Search for the cell housing the specified text and yield its (x, y) center coordinate. 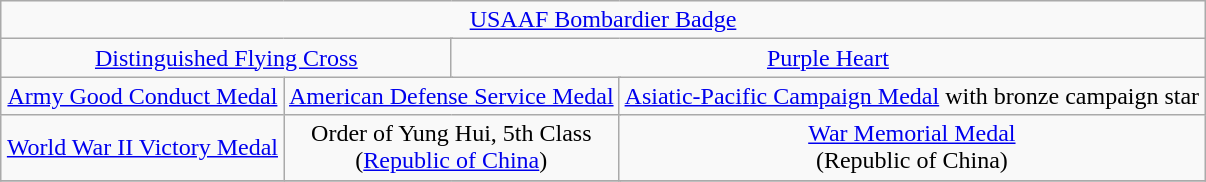
World War II Victory Medal (142, 148)
Purple Heart (828, 58)
Order of Yung Hui, 5th Class(Republic of China) (452, 148)
War Memorial Medal(Republic of China) (912, 148)
Army Good Conduct Medal (142, 96)
American Defense Service Medal (452, 96)
Distinguished Flying Cross (226, 58)
USAAF Bombardier Badge (602, 20)
Asiatic-Pacific Campaign Medal with bronze campaign star (912, 96)
